Scan for the cell matching the given text and deliver its (x, y) coordinate at center. 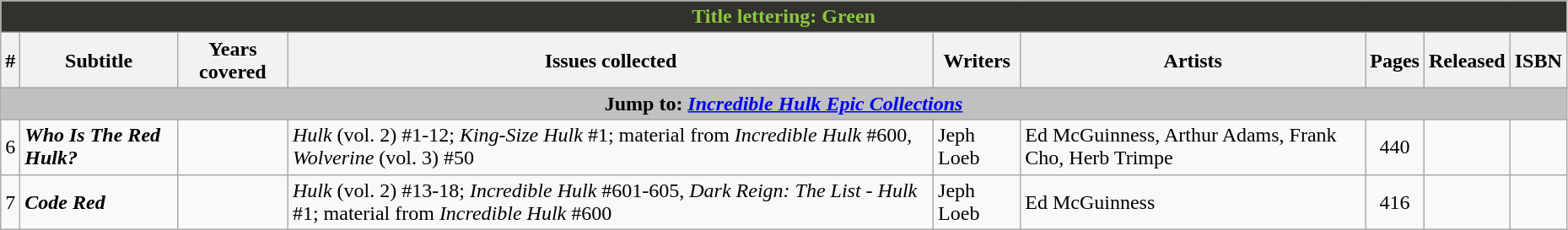
Released (1467, 61)
Issues collected (611, 61)
Artists (1193, 61)
Writers (977, 61)
Pages (1395, 61)
Years covered (233, 61)
Title lettering: Green (784, 17)
Jump to: Incredible Hulk Epic Collections (784, 104)
Code Red (100, 202)
7 (10, 202)
6 (10, 147)
Hulk (vol. 2) #13-18; Incredible Hulk #601-605, Dark Reign: The List - Hulk #1; material from Incredible Hulk #600 (611, 202)
ISBN (1538, 61)
440 (1395, 147)
# (10, 61)
Ed McGuinness, Arthur Adams, Frank Cho, Herb Trimpe (1193, 147)
Hulk (vol. 2) #1-12; King-Size Hulk #1; material from Incredible Hulk #600, Wolverine (vol. 3) #50 (611, 147)
Who Is The Red Hulk? (100, 147)
Subtitle (100, 61)
416 (1395, 202)
Ed McGuinness (1193, 202)
